Return the (x, y) coordinate for the center point of the cell that contains the specified text.  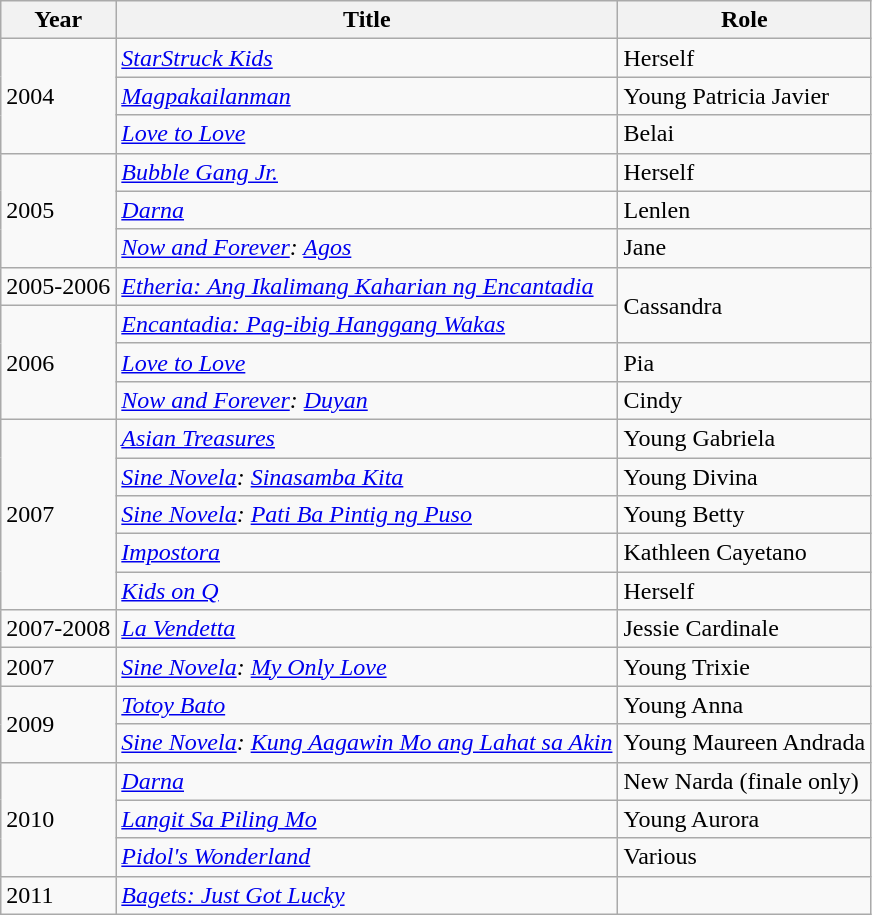
Magpakailanman (367, 96)
Young Patricia Javier (744, 96)
Young Betty (744, 515)
2011 (58, 895)
Lenlen (744, 210)
2004 (58, 96)
Cassandra (744, 305)
StarStruck Kids (367, 58)
Young Gabriela (744, 438)
Sine Novela: My Only Love (367, 667)
Jane (744, 248)
Langit Sa Piling Mo (367, 819)
2007-2008 (58, 629)
Sine Novela: Kung Aagawin Mo ang Lahat sa Akin (367, 743)
New Narda (finale only) (744, 781)
Young Trixie (744, 667)
Asian Treasures (367, 438)
Jessie Cardinale (744, 629)
Cindy (744, 400)
2009 (58, 724)
2010 (58, 819)
Kathleen Cayetano (744, 553)
Pia (744, 362)
Young Aurora (744, 819)
Impostora (367, 553)
Totoy Bato (367, 705)
Bagets: Just Got Lucky (367, 895)
Now and Forever: Duyan (367, 400)
2006 (58, 362)
2005-2006 (58, 286)
Pidol's Wonderland (367, 857)
Sine Novela: Sinasamba Kita (367, 477)
Young Anna (744, 705)
Now and Forever: Agos (367, 248)
Young Divina (744, 477)
Encantadia: Pag-ibig Hanggang Wakas (367, 324)
Belai (744, 134)
Year (58, 20)
Kids on Q (367, 591)
2005 (58, 210)
Role (744, 20)
Title (367, 20)
Bubble Gang Jr. (367, 172)
Sine Novela: Pati Ba Pintig ng Puso (367, 515)
Various (744, 857)
La Vendetta (367, 629)
Etheria: Ang Ikalimang Kaharian ng Encantadia (367, 286)
Young Maureen Andrada (744, 743)
